Search for the cell housing the specified text and yield its [x, y] center coordinate. 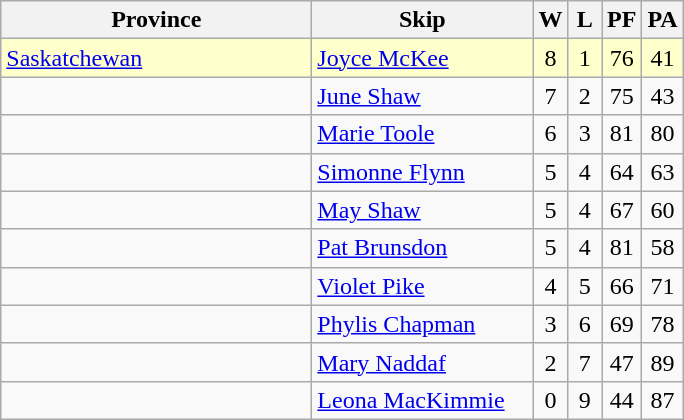
9 [585, 400]
Leona MacKimmie [422, 400]
June Shaw [422, 96]
Marie Toole [422, 134]
PA [662, 20]
76 [622, 58]
69 [622, 324]
78 [662, 324]
May Shaw [422, 210]
Joyce McKee [422, 58]
PF [622, 20]
41 [662, 58]
58 [662, 248]
87 [662, 400]
47 [622, 362]
71 [662, 286]
Violet Pike [422, 286]
75 [622, 96]
89 [662, 362]
60 [662, 210]
1 [585, 58]
Saskatchewan [156, 58]
8 [550, 58]
Skip [422, 20]
66 [622, 286]
Mary Naddaf [422, 362]
W [550, 20]
Province [156, 20]
Phylis Chapman [422, 324]
44 [622, 400]
Pat Brunsdon [422, 248]
67 [622, 210]
64 [622, 172]
80 [662, 134]
L [585, 20]
0 [550, 400]
43 [662, 96]
Simonne Flynn [422, 172]
63 [662, 172]
